Capture the cell that displays the provided text and extract its [X, Y] central coordinate. 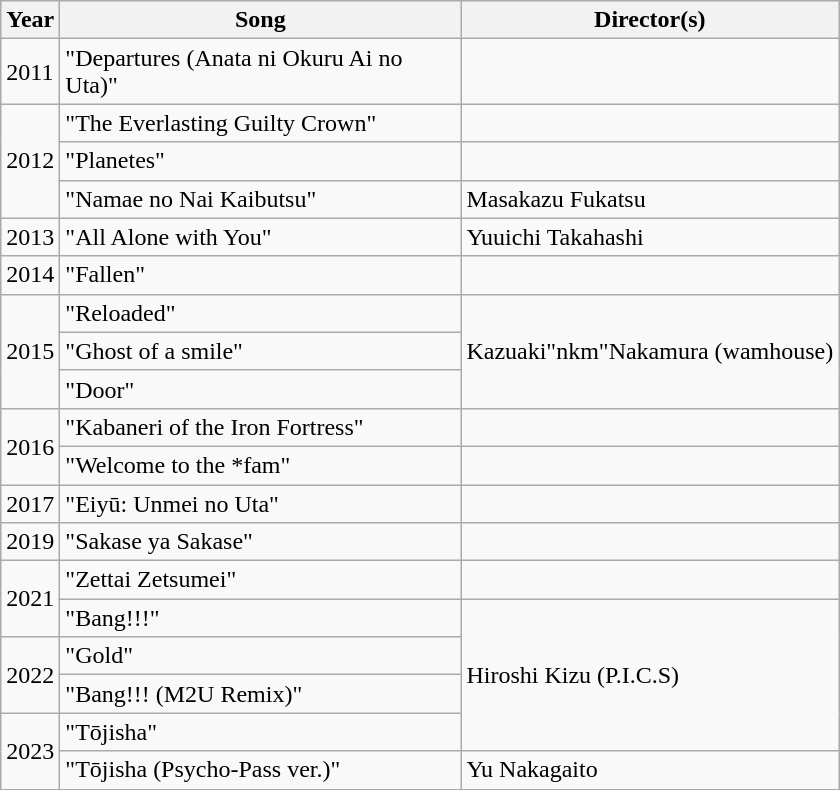
Yu Nakagaito [650, 770]
Year [30, 20]
"Welcome to the *fam" [260, 465]
"All Alone with You" [260, 237]
2021 [30, 599]
"Namae no Nai Kaibutsu" [260, 199]
2012 [30, 161]
"Reloaded" [260, 313]
2017 [30, 503]
2023 [30, 751]
"Departures (Anata ni Okuru Ai no Uta)" [260, 72]
"Sakase ya Sakase" [260, 542]
"Fallen" [260, 275]
2019 [30, 542]
"Ghost of a smile" [260, 351]
"Bang!!! (M2U Remix)" [260, 694]
"Zettai Zetsumei" [260, 580]
Yuuichi Takahashi [650, 237]
"Eiyū: Unmei no Uta" [260, 503]
"Tōjisha (Psycho-Pass ver.)" [260, 770]
Kazuaki"nkm"Nakamura (wamhouse) [650, 351]
"Gold" [260, 656]
Director(s) [650, 20]
"Kabaneri of the Iron Fortress" [260, 427]
2014 [30, 275]
2015 [30, 351]
2011 [30, 72]
Hiroshi Kizu (P.I.C.S) [650, 675]
Masakazu Fukatsu [650, 199]
2013 [30, 237]
"The Everlasting Guilty Crown" [260, 123]
"Bang!!!" [260, 618]
Song [260, 20]
"Door" [260, 389]
2022 [30, 675]
"Tōjisha" [260, 732]
2016 [30, 446]
"Planetes" [260, 161]
